Capture the cell that displays the provided text and extract its [x, y] central coordinate. 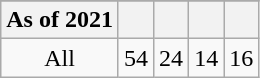
As of 2021 [60, 20]
14 [206, 58]
54 [136, 58]
24 [172, 58]
16 [242, 58]
All [60, 58]
